From the cell containing the given text, extract its center point as [X, Y] coordinate. 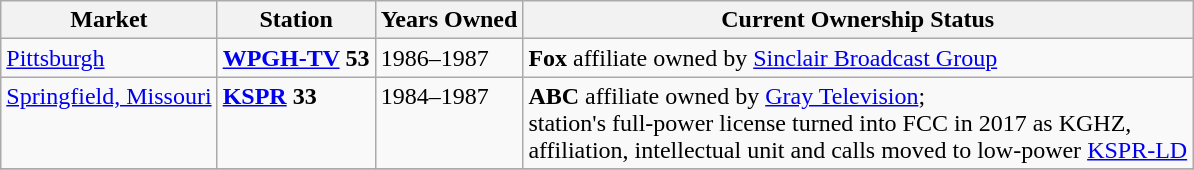
Years Owned [449, 20]
1984–1987 [449, 123]
WPGH-TV 53 [296, 58]
KSPR 33 [296, 123]
Station [296, 20]
Market [109, 20]
Current Ownership Status [858, 20]
Springfield, Missouri [109, 123]
Fox affiliate owned by Sinclair Broadcast Group [858, 58]
Pittsburgh [109, 58]
1986–1987 [449, 58]
